For the text-containing cell, return its midpoint in [X, Y] coordinate format. 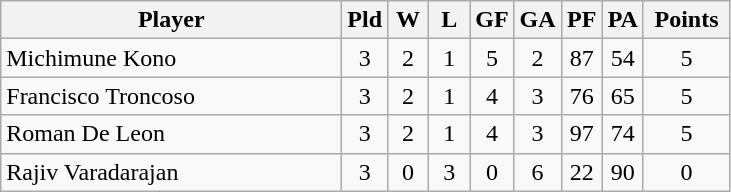
Points [686, 20]
Player [172, 20]
22 [582, 172]
PF [582, 20]
76 [582, 96]
L [450, 20]
W [408, 20]
GA [538, 20]
74 [622, 134]
Pld [365, 20]
Rajiv Varadarajan [172, 172]
Francisco Troncoso [172, 96]
PA [622, 20]
Michimune Kono [172, 58]
97 [582, 134]
87 [582, 58]
54 [622, 58]
65 [622, 96]
90 [622, 172]
Roman De Leon [172, 134]
GF [492, 20]
6 [538, 172]
